Extract the (X, Y) coordinate from the center of the cell holding the provided text.  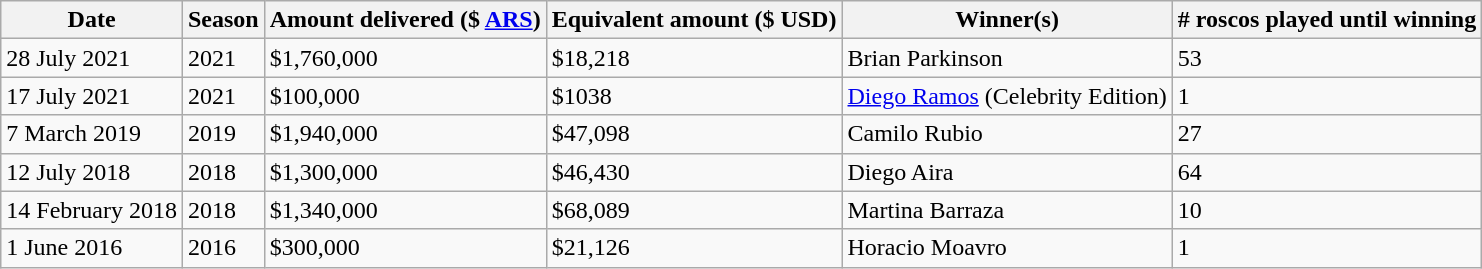
Diego Aira (1007, 172)
$1038 (694, 96)
$47,098 (694, 134)
$18,218 (694, 58)
2019 (223, 134)
# roscos played until winning (1326, 20)
Martina Barraza (1007, 210)
$1,300,000 (405, 172)
$1,940,000 (405, 134)
2016 (223, 248)
14 February 2018 (92, 210)
$46,430 (694, 172)
$300,000 (405, 248)
Season (223, 20)
Winner(s) (1007, 20)
$68,089 (694, 210)
$1,760,000 (405, 58)
Diego Ramos (Celebrity Edition) (1007, 96)
7 March 2019 (92, 134)
Brian Parkinson (1007, 58)
27 (1326, 134)
17 July 2021 (92, 96)
28 July 2021 (92, 58)
$21,126 (694, 248)
53 (1326, 58)
1 June 2016 (92, 248)
64 (1326, 172)
Horacio Moavro (1007, 248)
Amount delivered ($ ARS) (405, 20)
$100,000 (405, 96)
12 July 2018 (92, 172)
10 (1326, 210)
Date (92, 20)
$1,340,000 (405, 210)
Equivalent amount ($ USD) (694, 20)
Camilo Rubio (1007, 134)
